Locate the cell with the specified text and output its [x, y] center coordinate. 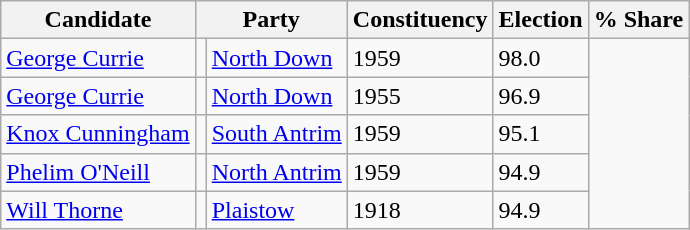
Knox Cunningham [98, 134]
1918 [420, 210]
Party [271, 20]
North Antrim [276, 172]
96.9 [540, 96]
% Share [638, 20]
98.0 [540, 58]
Will Thorne [98, 210]
Candidate [98, 20]
95.1 [540, 134]
Phelim O'Neill [98, 172]
South Antrim [276, 134]
Election [540, 20]
Constituency [420, 20]
Plaistow [276, 210]
1955 [420, 96]
